Scan for the cell matching the given text and deliver its [x, y] coordinate at center. 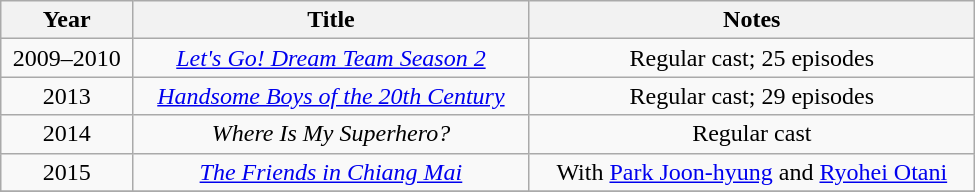
Regular cast; 25 episodes [752, 58]
Title [332, 20]
Let's Go! Dream Team Season 2 [332, 58]
With Park Joon-hyung and Ryohei Otani [752, 172]
2013 [67, 96]
Where Is My Superhero? [332, 134]
2015 [67, 172]
2014 [67, 134]
Regular cast [752, 134]
Year [67, 20]
Notes [752, 20]
Regular cast; 29 episodes [752, 96]
2009–2010 [67, 58]
Handsome Boys of the 20th Century [332, 96]
The Friends in Chiang Mai [332, 172]
